Return [x, y] of the center of cell containing provided text 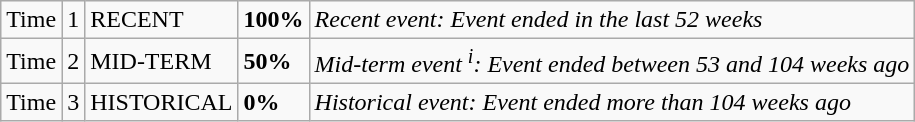
HISTORICAL [162, 102]
1 [74, 20]
MID-TERM [162, 62]
0% [274, 102]
RECENT [162, 20]
Recent event: Event ended in the last 52 weeks [612, 20]
50% [274, 62]
Mid-term event i: Event ended between 53 and 104 weeks ago [612, 62]
2 [74, 62]
3 [74, 102]
Historical event: Event ended more than 104 weeks ago [612, 102]
100% [274, 20]
